Return the [X, Y] coordinate for the center point of the cell that contains the specified text.  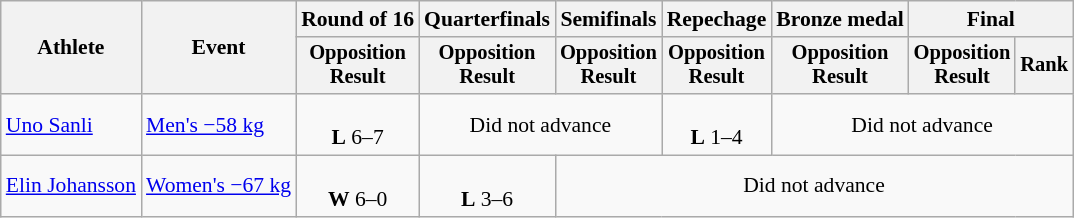
Uno Sanli [71, 124]
Athlete [71, 48]
L 3–6 [487, 186]
L 6–7 [358, 124]
Rank [1044, 66]
Repechage [717, 19]
Semifinals [608, 19]
Women's −67 kg [218, 186]
Round of 16 [358, 19]
Final [991, 19]
Bronze medal [840, 19]
W 6–0 [358, 186]
Event [218, 48]
Elin Johansson [71, 186]
Quarterfinals [487, 19]
L 1–4 [717, 124]
Men's −58 kg [218, 124]
